Output the (X, Y) coordinate of the center of the cell containing the given text.  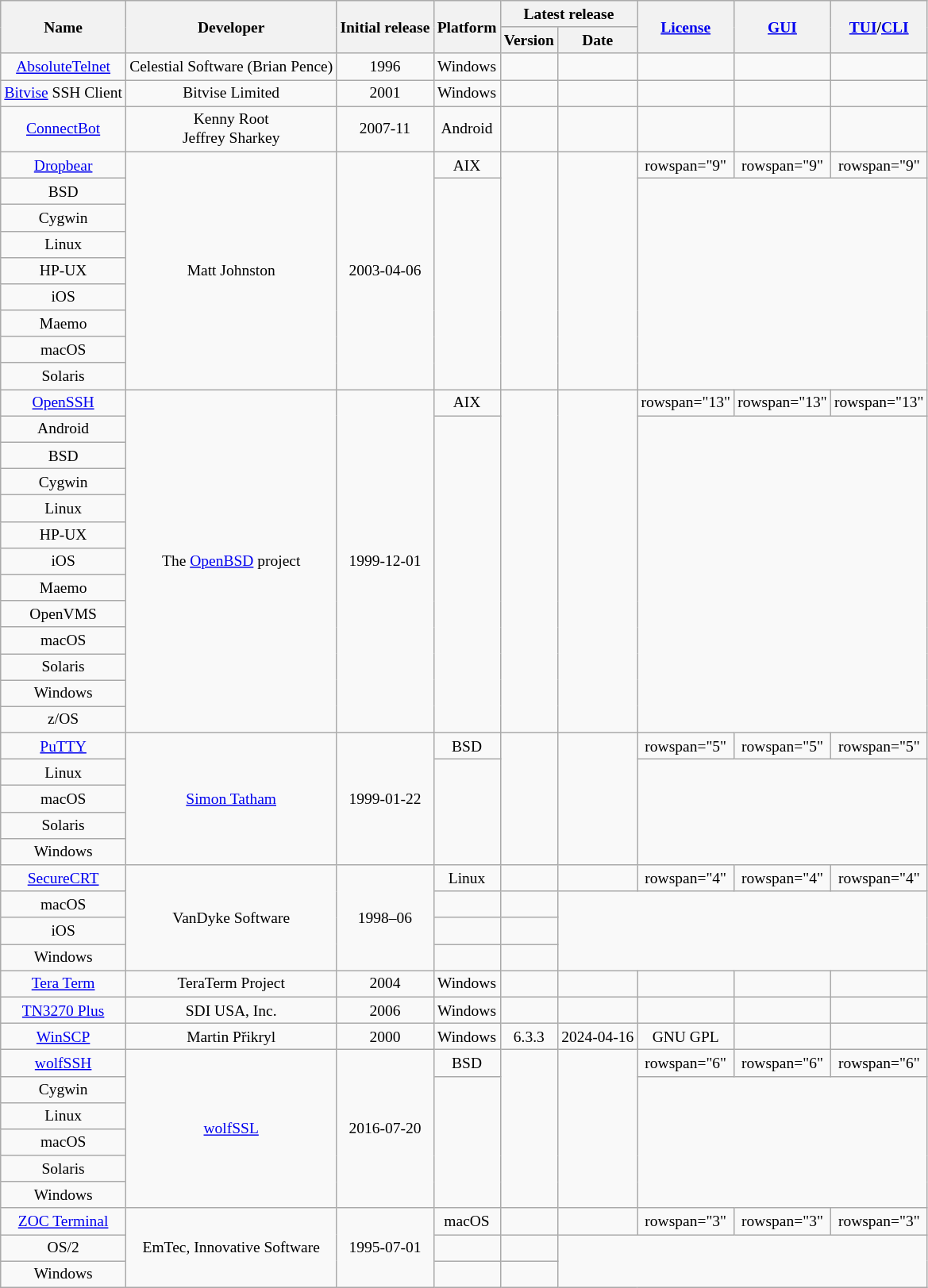
wolfSSL (230, 1129)
Bitvise SSH Client (64, 94)
Platform (467, 27)
TN3270 Plus (64, 1009)
2006 (385, 1009)
ZOC Terminal (64, 1221)
2001 (385, 94)
Initial release (385, 27)
2007-11 (385, 129)
1999-12-01 (385, 562)
ConnectBot (64, 129)
Bitvise Limited (230, 94)
2004 (385, 984)
Version (529, 40)
WinSCP (64, 1036)
GNU GPL (686, 1036)
The OpenBSD project (230, 562)
Tera Term (64, 984)
TeraTerm Project (230, 984)
1998–06 (385, 917)
SDI USA, Inc. (230, 1009)
SecureCRT (64, 878)
2024-04-16 (598, 1036)
Celestial Software (Brian Pence) (230, 67)
VanDyke Software (230, 917)
Martin Přikryl (230, 1036)
z/OS (64, 719)
1996 (385, 67)
TUI/CLI (879, 27)
License (686, 27)
PuTTY (64, 746)
OS/2 (64, 1248)
Dropbear (64, 165)
OpenSSH (64, 403)
EmTec, Innovative Software (230, 1248)
Name (64, 27)
2016-07-20 (385, 1129)
Developer (230, 27)
2000 (385, 1036)
Matt Johnston (230, 271)
Date (598, 40)
wolfSSH (64, 1063)
2003-04-06 (385, 271)
1995-07-01 (385, 1248)
Simon Tatham (230, 798)
6.3.3 (529, 1036)
AbsoluteTelnet (64, 67)
GUI (783, 27)
Kenny RootJeffrey Sharkey (230, 129)
OpenVMS (64, 614)
Latest release (568, 14)
1999-01-22 (385, 798)
